Search for the cell housing the specified text and yield its (X, Y) center coordinate. 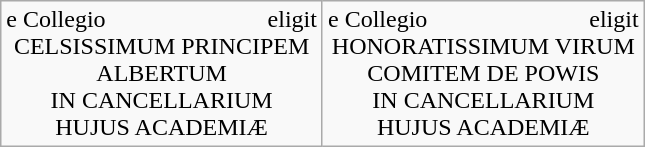
e Collegio eligitCELSISSIMUM PRINCIPEMALBERTUMIN CANCELLARIUMHUJUS ACADEMIÆ (162, 74)
e Collegio eligitHONORATISSIMUM VIRUMCOMITEM DE POWISIN CANCELLARIUMHUJUS ACADEMIÆ (483, 74)
